Return (X, Y) of the center of cell containing provided text 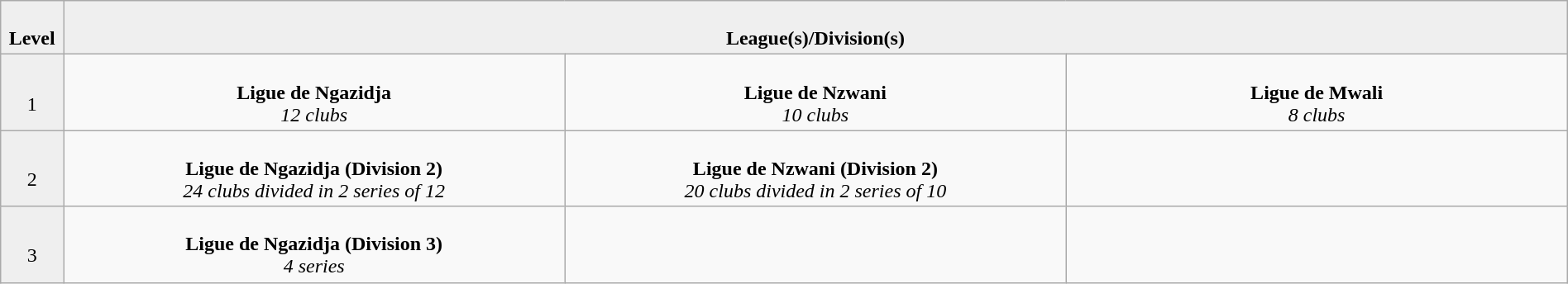
Ligue de Nzwani (Division 2) 20 clubs divided in 2 series of 10 (815, 168)
3 (32, 244)
2 (32, 168)
1 (32, 92)
League(s)/Division(s) (815, 28)
Ligue de Ngazidja (Division 3) 4 series (314, 244)
Level (32, 28)
Ligue de Ngazidja 12 clubs (314, 92)
Ligue de Nzwani 10 clubs (815, 92)
Ligue de Ngazidja (Division 2) 24 clubs divided in 2 series of 12 (314, 168)
Ligue de Mwali 8 clubs (1317, 92)
